Scan for the cell matching the given text and deliver its [X, Y] coordinate at center. 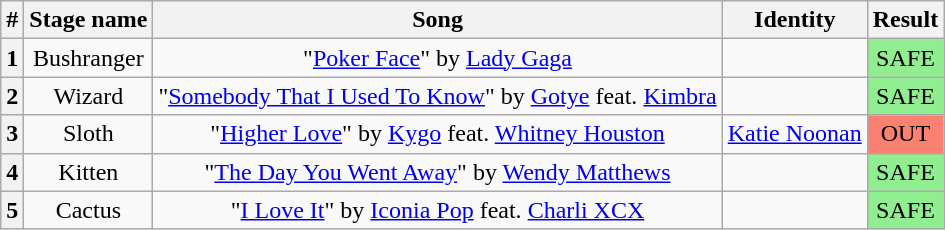
OUT [905, 134]
"Higher Love" by Kygo feat. Whitney Houston [438, 134]
3 [12, 134]
Sloth [88, 134]
Bushranger [88, 58]
"I Love It" by Iconia Pop feat. Charli XCX [438, 210]
Katie Noonan [794, 134]
Kitten [88, 172]
"The Day You Went Away" by Wendy Matthews [438, 172]
Identity [794, 20]
Wizard [88, 96]
Cactus [88, 210]
Stage name [88, 20]
1 [12, 58]
4 [12, 172]
Song [438, 20]
"Poker Face" by Lady Gaga [438, 58]
"Somebody That I Used To Know" by Gotye feat. Kimbra [438, 96]
# [12, 20]
Result [905, 20]
2 [12, 96]
5 [12, 210]
